Output the (X, Y) coordinate of the center of the cell containing the given text.  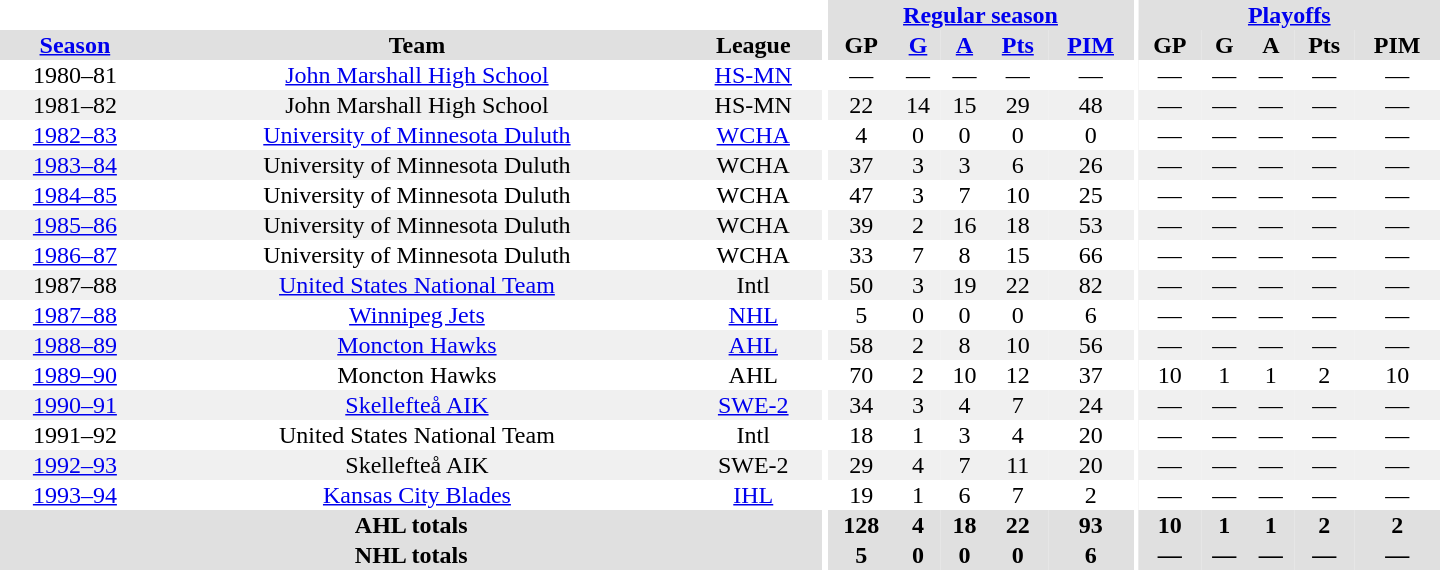
48 (1091, 105)
14 (918, 105)
39 (862, 225)
Team (417, 45)
58 (862, 345)
1982–83 (75, 135)
47 (862, 195)
1988–89 (75, 345)
Kansas City Blades (417, 495)
1984–85 (75, 195)
66 (1091, 255)
82 (1091, 285)
1980–81 (75, 75)
IHL (753, 495)
NHL totals (411, 555)
Season (75, 45)
34 (862, 405)
Regular season (981, 15)
16 (964, 225)
1985–86 (75, 225)
1993–94 (75, 495)
Winnipeg Jets (417, 315)
AHL totals (411, 525)
1990–91 (75, 405)
53 (1091, 225)
50 (862, 285)
1981–82 (75, 105)
1989–90 (75, 375)
56 (1091, 345)
33 (862, 255)
70 (862, 375)
1991–92 (75, 435)
24 (1091, 405)
25 (1091, 195)
12 (1018, 375)
1983–84 (75, 165)
1992–93 (75, 465)
League (753, 45)
NHL (753, 315)
26 (1091, 165)
93 (1091, 525)
11 (1018, 465)
1986–87 (75, 255)
128 (862, 525)
Playoffs (1290, 15)
